Return (X, Y) of the center of cell containing provided text 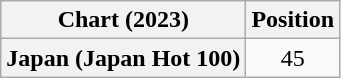
Chart (2023) (124, 20)
45 (293, 58)
Position (293, 20)
Japan (Japan Hot 100) (124, 58)
